Scan for the cell matching the given text and deliver its (x, y) coordinate at center. 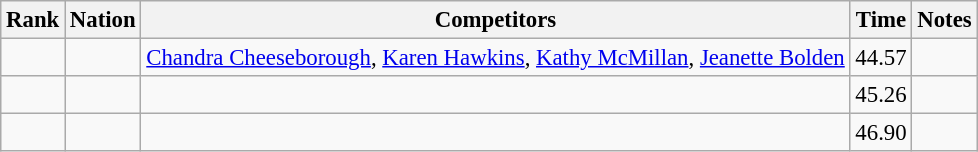
45.26 (881, 95)
Competitors (496, 20)
Rank (33, 20)
Nation (103, 20)
44.57 (881, 58)
Time (881, 20)
Notes (944, 20)
Chandra Cheeseborough, Karen Hawkins, Kathy McMillan, Jeanette Bolden (496, 58)
46.90 (881, 133)
